Pinpoint the cell where the given text exists, returning its [x, y] midpoint coordinate. 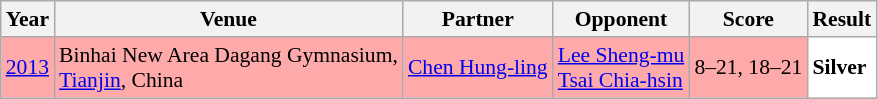
Year [28, 19]
Venue [228, 19]
Binhai New Area Dagang Gymnasium,Tianjin, China [228, 68]
Silver [842, 68]
Opponent [622, 19]
Score [748, 19]
Chen Hung-ling [478, 68]
Partner [478, 19]
2013 [28, 68]
8–21, 18–21 [748, 68]
Result [842, 19]
Lee Sheng-mu Tsai Chia-hsin [622, 68]
